Determine the [x, y] coordinate at the center of the cell enclosing the given text.  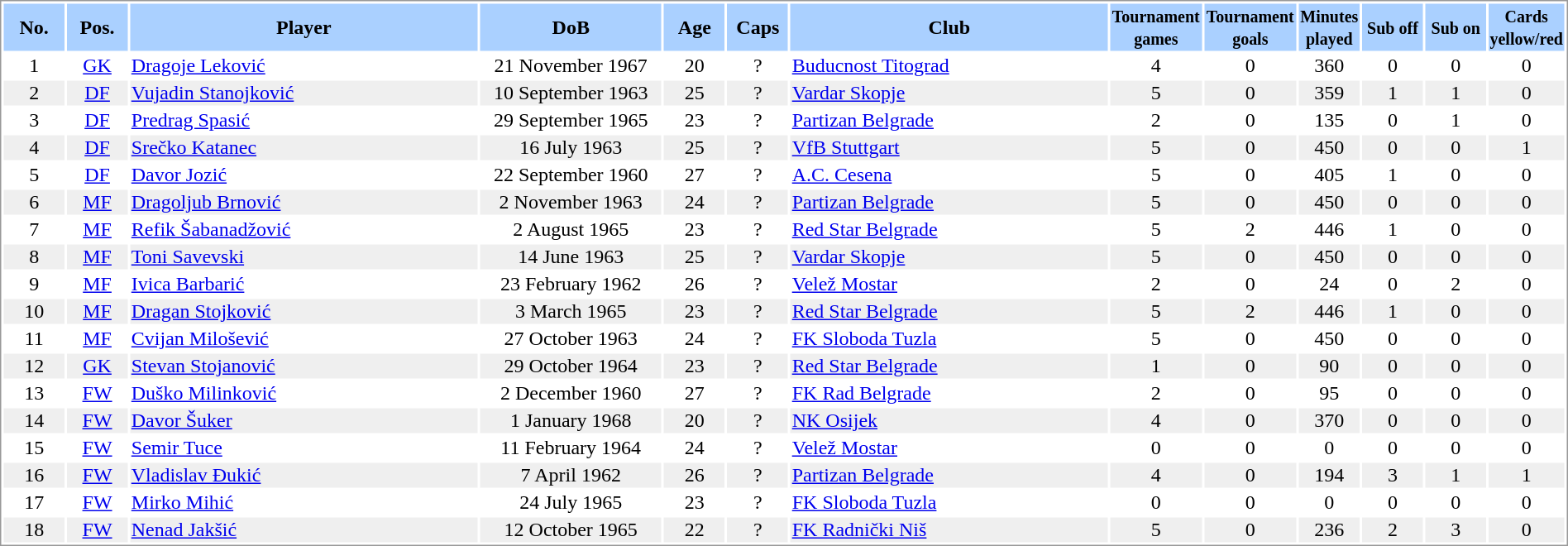
16 [33, 476]
Minutesplayed [1329, 26]
Tournamentgames [1156, 26]
Dragoljub Brnović [304, 203]
VfB Stuttgart [949, 148]
360 [1329, 65]
15 [33, 448]
3 March 1965 [571, 312]
NK Osijek [949, 421]
7 [33, 229]
A.C. Cesena [949, 175]
Ivica Barbarić [304, 284]
370 [1329, 421]
Duško Milinković [304, 393]
Davor Jozić [304, 175]
405 [1329, 175]
236 [1329, 530]
Cvijan Milošević [304, 338]
Predrag Spasić [304, 120]
29 October 1964 [571, 366]
23 February 1962 [571, 284]
Nenad Jakšić [304, 530]
Age [695, 26]
Buducnost Titograd [949, 65]
22 September 1960 [571, 175]
194 [1329, 476]
Mirko Mihić [304, 502]
24 July 1965 [571, 502]
Vujadin Stanojković [304, 93]
17 [33, 502]
18 [33, 530]
359 [1329, 93]
13 [33, 393]
12 [33, 366]
Player [304, 26]
10 [33, 312]
11 [33, 338]
27 October 1963 [571, 338]
Club [949, 26]
16 July 1963 [571, 148]
2 December 1960 [571, 393]
Cardsyellow/red [1527, 26]
6 [33, 203]
14 June 1963 [571, 257]
Pos. [98, 26]
Dragan Stojković [304, 312]
Dragoje Leković [304, 65]
Toni Savevski [304, 257]
95 [1329, 393]
Sub on [1456, 26]
Sub off [1393, 26]
7 April 1962 [571, 476]
135 [1329, 120]
8 [33, 257]
21 November 1967 [571, 65]
FK Rad Belgrade [949, 393]
90 [1329, 366]
12 October 1965 [571, 530]
Tournamentgoals [1250, 26]
Semir Tuce [304, 448]
22 [695, 530]
29 September 1965 [571, 120]
2 November 1963 [571, 203]
Refik Šabanadžović [304, 229]
14 [33, 421]
9 [33, 284]
No. [33, 26]
Caps [758, 26]
Davor Šuker [304, 421]
Vladislav Đukić [304, 476]
1 January 1968 [571, 421]
Srečko Katanec [304, 148]
11 February 1964 [571, 448]
Stevan Stojanović [304, 366]
DoB [571, 26]
10 September 1963 [571, 93]
2 August 1965 [571, 229]
FK Radnički Niš [949, 530]
